Provide the (x, y) coordinate of the cell's center where the given text is located.  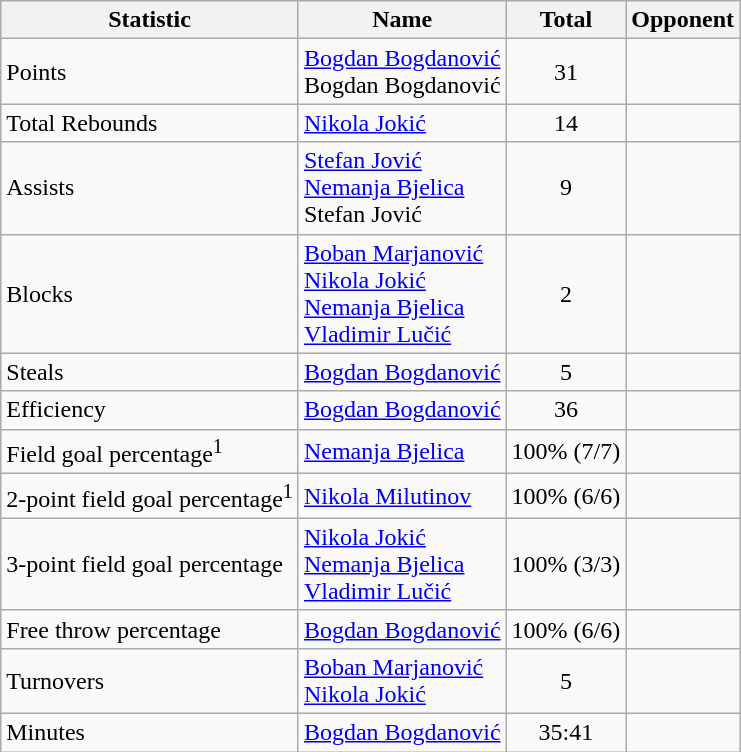
Nikola JokićNemanja BjelicaVladimir Lučić (402, 564)
Opponent (683, 20)
Field goal percentage1 (150, 452)
9 (566, 188)
3-point field goal percentage (150, 564)
Points (150, 72)
36 (566, 410)
Total (566, 20)
100% (7/7) (566, 452)
Bogdan BogdanovićBogdan Bogdanović (402, 72)
Assists (150, 188)
Free throw percentage (150, 629)
31 (566, 72)
Name (402, 20)
Efficiency (150, 410)
Stefan JovićNemanja BjelicaStefan Jović (402, 188)
2 (566, 294)
Minutes (150, 732)
Boban MarjanovićNikola JokićNemanja BjelicaVladimir Lučić (402, 294)
Statistic (150, 20)
14 (566, 123)
Turnovers (150, 680)
Nikola Jokić (402, 123)
2-point field goal percentage1 (150, 496)
Total Rebounds (150, 123)
Boban MarjanovićNikola Jokić (402, 680)
Nemanja Bjelica (402, 452)
35:41 (566, 732)
Blocks (150, 294)
Nikola Milutinov (402, 496)
100% (3/3) (566, 564)
Steals (150, 372)
